Provide the (x, y) coordinate of the cell's center where the given text is located.  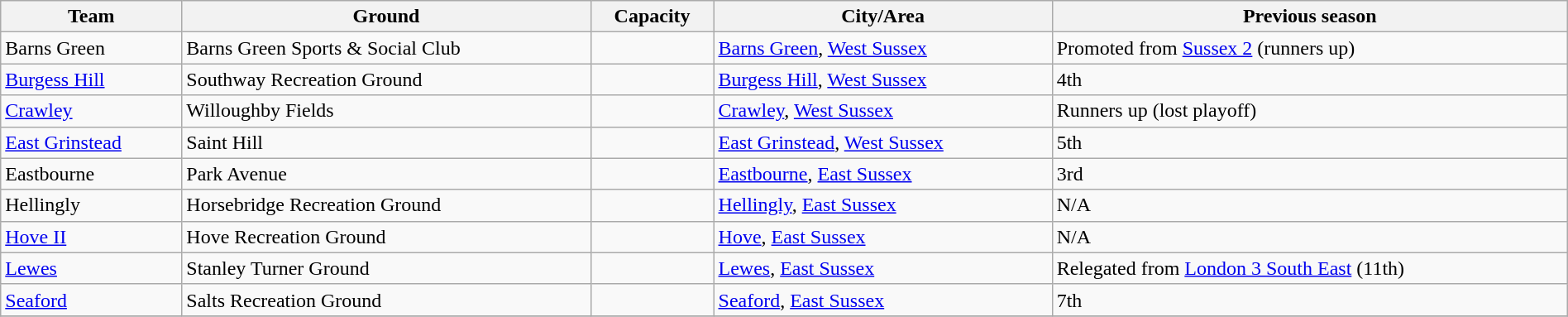
Willoughby Fields (386, 111)
Hove II (91, 237)
Ground (386, 17)
Promoted from Sussex 2 (runners up) (1310, 48)
Saint Hill (386, 142)
3rd (1310, 174)
Southway Recreation Ground (386, 79)
Seaford, East Sussex (883, 300)
Hellingly (91, 205)
Horsebridge Recreation Ground (386, 205)
Crawley, West Sussex (883, 111)
Barns Green, West Sussex (883, 48)
Burgess Hill (91, 79)
Team (91, 17)
7th (1310, 300)
Stanley Turner Ground (386, 268)
Burgess Hill, West Sussex (883, 79)
Hellingly, East Sussex (883, 205)
Lewes (91, 268)
Capacity (652, 17)
Hove Recreation Ground (386, 237)
East Grinstead (91, 142)
Salts Recreation Ground (386, 300)
Eastbourne, East Sussex (883, 174)
4th (1310, 79)
Barns Green Sports & Social Club (386, 48)
Runners up (lost playoff) (1310, 111)
5th (1310, 142)
East Grinstead, West Sussex (883, 142)
Seaford (91, 300)
City/Area (883, 17)
Park Avenue (386, 174)
Hove, East Sussex (883, 237)
Eastbourne (91, 174)
Lewes, East Sussex (883, 268)
Crawley (91, 111)
Relegated from London 3 South East (11th) (1310, 268)
Previous season (1310, 17)
Barns Green (91, 48)
